Search for the cell housing the specified text and yield its [x, y] center coordinate. 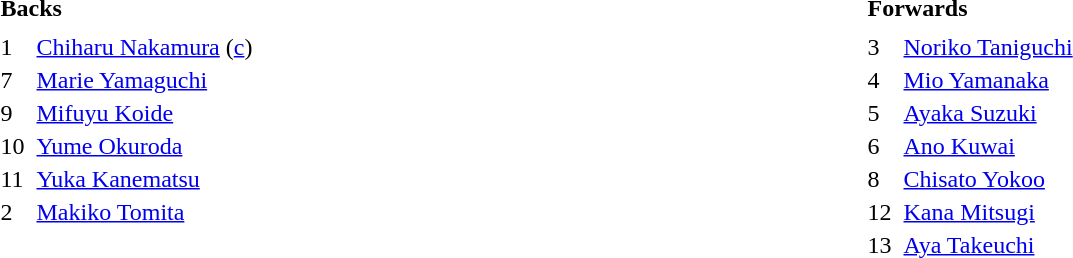
12 [882, 212]
4 [882, 80]
5 [882, 113]
6 [882, 146]
Makiko Tomita [449, 212]
Mifuyu Koide [449, 113]
Yume Okuroda [449, 146]
8 [882, 179]
Marie Yamaguchi [449, 80]
3 [882, 47]
Chiharu Nakamura (c) [449, 47]
Yuka Kanematsu [449, 179]
